Detect which cell encompasses the target text, then output its (X, Y) center coordinate. 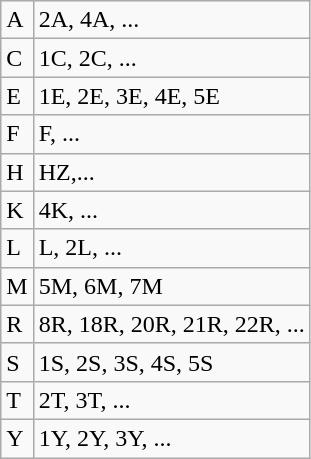
L (17, 248)
R (17, 324)
F, ... (172, 134)
A (17, 20)
H (17, 172)
L, 2L, ... (172, 248)
2T, 3T, ... (172, 400)
1E, 2E, 3E, 4E, 5E (172, 96)
HZ,... (172, 172)
8R, 18R, 20R, 21R, 22R, ... (172, 324)
5M, 6M, 7M (172, 286)
C (17, 58)
M (17, 286)
Y (17, 438)
1S, 2S, 3S, 4S, 5S (172, 362)
1Y, 2Y, 3Y, ... (172, 438)
E (17, 96)
K (17, 210)
F (17, 134)
4K, ... (172, 210)
1C, 2C, ... (172, 58)
2A, 4A, ... (172, 20)
T (17, 400)
S (17, 362)
